Return the [X, Y] coordinate for the center point of the cell that contains the specified text.  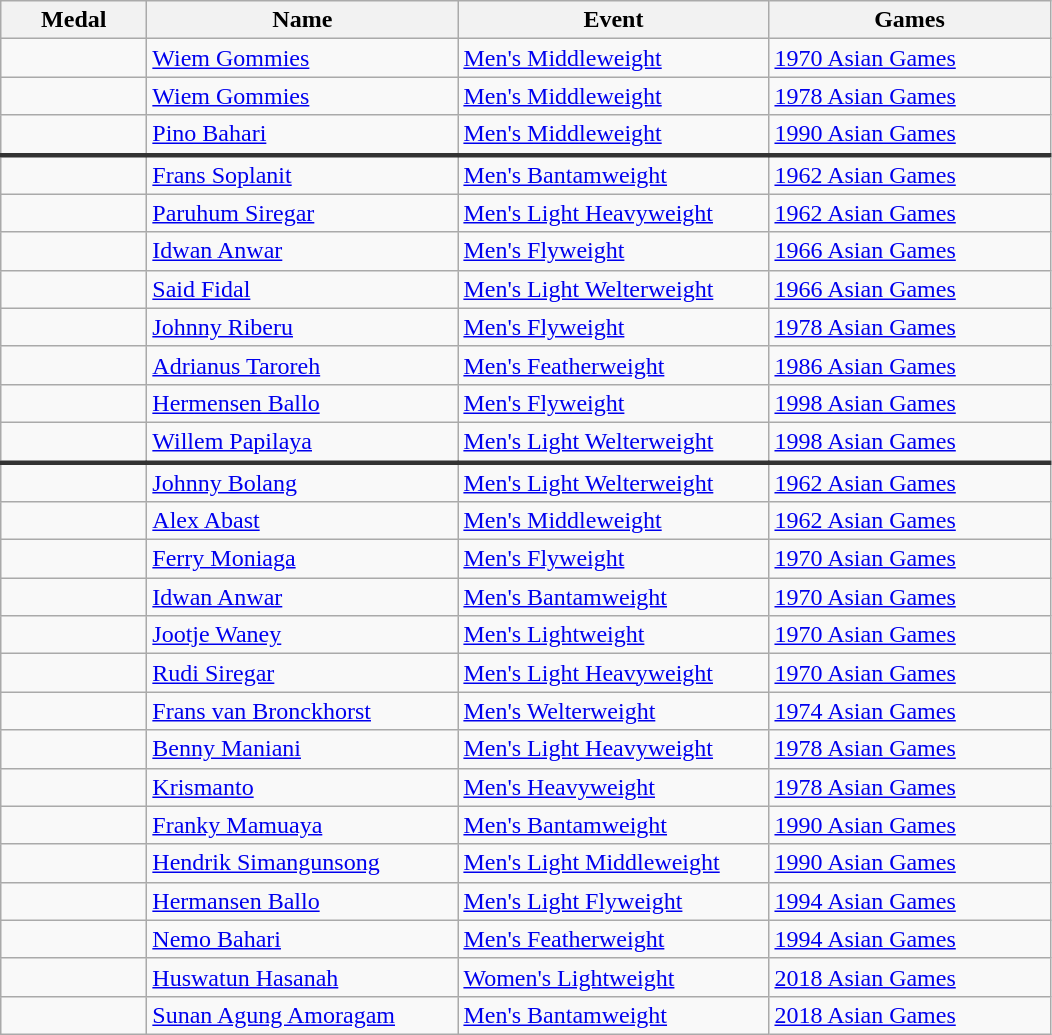
Pino Bahari [302, 135]
Hermansen Ballo [302, 901]
Benny Maniani [302, 749]
1974 Asian Games [910, 711]
1986 Asian Games [910, 365]
Rudi Siregar [302, 673]
Men's Lightweight [614, 635]
Men's Heavyweight [614, 787]
Frans Soplanit [302, 174]
Nemo Bahari [302, 939]
Medal [74, 20]
Games [910, 20]
Willem Papilaya [302, 442]
Hendrik Simangunsong [302, 863]
Men's Light Flyweight [614, 901]
Franky Mamuaya [302, 825]
Alex Abast [302, 521]
Women's Lightweight [614, 977]
Sunan Agung Amoragam [302, 1015]
Ferry Moniaga [302, 559]
Huswatun Hasanah [302, 977]
Krismanto [302, 787]
Frans van Bronckhorst [302, 711]
Johnny Riberu [302, 327]
Men's Light Middleweight [614, 863]
Johnny Bolang [302, 482]
Paruhum Siregar [302, 213]
Jootje Waney [302, 635]
Name [302, 20]
Men's Welterweight [614, 711]
Adrianus Taroreh [302, 365]
Event [614, 20]
Said Fidal [302, 289]
Hermensen Ballo [302, 403]
